Scan for the cell matching the given text and deliver its (X, Y) coordinate at center. 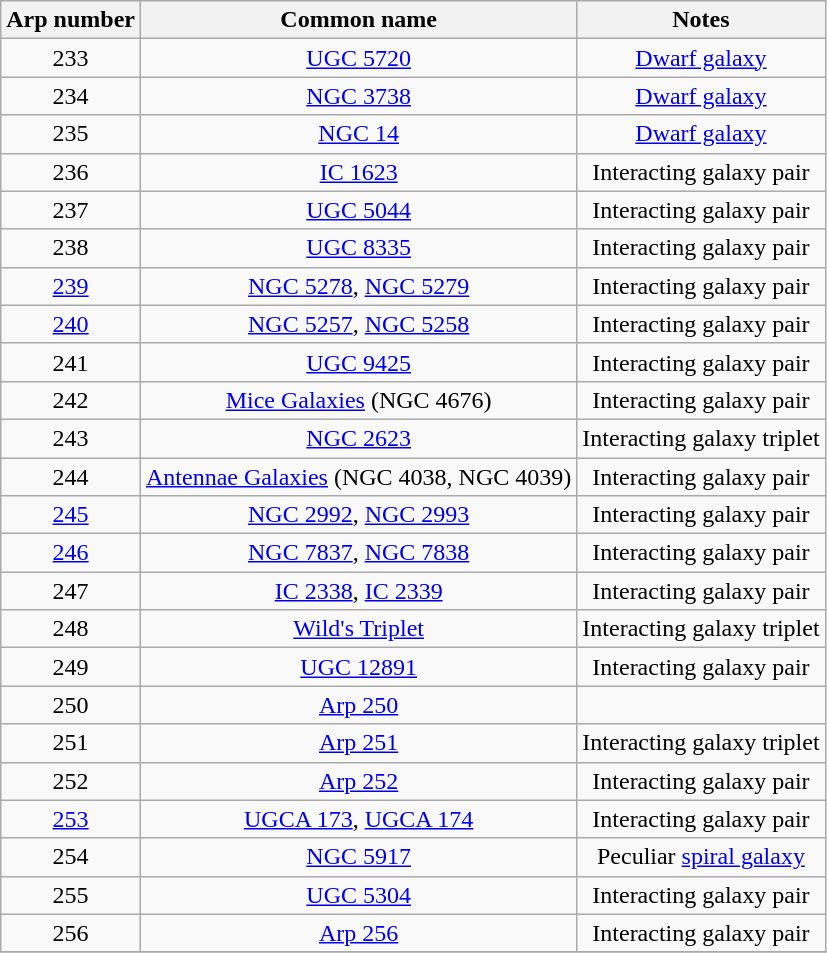
Arp 252 (358, 781)
Wild's Triplet (358, 629)
Arp 251 (358, 743)
Antennae Galaxies (NGC 4038, NGC 4039) (358, 477)
237 (71, 210)
Arp 256 (358, 933)
254 (71, 857)
UGC 12891 (358, 667)
243 (71, 438)
249 (71, 667)
NGC 14 (358, 134)
NGC 2623 (358, 438)
241 (71, 362)
248 (71, 629)
NGC 2992, NGC 2993 (358, 515)
NGC 5257, NGC 5258 (358, 324)
UGC 8335 (358, 248)
NGC 3738 (358, 96)
234 (71, 96)
UGC 5044 (358, 210)
235 (71, 134)
UGC 5304 (358, 895)
Peculiar spiral galaxy (701, 857)
IC 2338, IC 2339 (358, 591)
239 (71, 286)
233 (71, 58)
NGC 5917 (358, 857)
NGC 5278, NGC 5279 (358, 286)
252 (71, 781)
NGC 7837, NGC 7838 (358, 553)
256 (71, 933)
244 (71, 477)
Arp 250 (358, 705)
UGCA 173, UGCA 174 (358, 819)
247 (71, 591)
240 (71, 324)
236 (71, 172)
Mice Galaxies (NGC 4676) (358, 400)
253 (71, 819)
Notes (701, 20)
IC 1623 (358, 172)
255 (71, 895)
242 (71, 400)
Common name (358, 20)
UGC 5720 (358, 58)
251 (71, 743)
UGC 9425 (358, 362)
245 (71, 515)
250 (71, 705)
238 (71, 248)
Arp number (71, 20)
246 (71, 553)
